Return the [x, y] coordinate for the center point of the cell that contains the specified text.  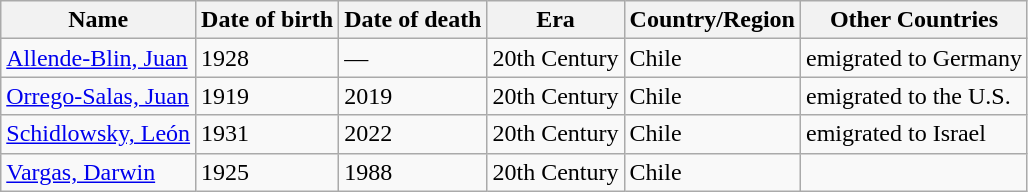
1928 [268, 58]
2019 [413, 96]
Orrego-Salas, Juan [98, 96]
1919 [268, 96]
Allende-Blin, Juan [98, 58]
1925 [268, 172]
2022 [413, 134]
Schidlowsky, León [98, 134]
— [413, 58]
Date of birth [268, 20]
emigrated to Germany [914, 58]
emigrated to Israel [914, 134]
Name [98, 20]
emigrated to the U.S. [914, 96]
Vargas, Darwin [98, 172]
1931 [268, 134]
Date of death [413, 20]
1988 [413, 172]
Country/Region [712, 20]
Era [556, 20]
Other Countries [914, 20]
